Provide the (x, y) coordinate of the cell's center where the given text is located.  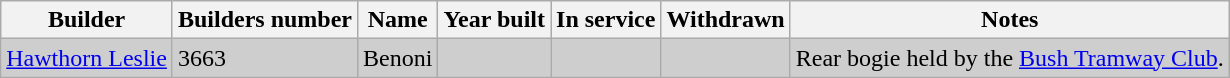
Hawthorn Leslie (87, 58)
Withdrawn (726, 20)
Name (398, 20)
Builders number (264, 20)
3663 (264, 58)
Rear bogie held by the Bush Tramway Club. (1010, 58)
In service (606, 20)
Benoni (398, 58)
Notes (1010, 20)
Year built (494, 20)
Builder (87, 20)
